For the text-containing cell, return its midpoint in (X, Y) coordinate format. 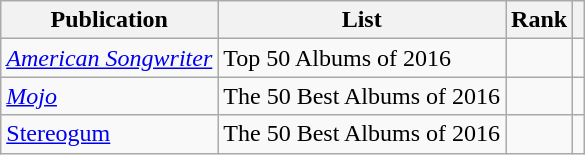
Mojo (110, 96)
American Songwriter (110, 58)
Stereogum (110, 134)
Rank (540, 20)
List (362, 20)
Publication (110, 20)
Top 50 Albums of 2016 (362, 58)
